Return the (X, Y) coordinate for the center point of the cell that contains the specified text.  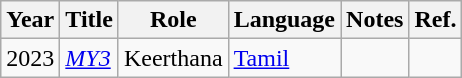
Notes (375, 20)
Keerthana (173, 58)
Tamil (284, 58)
Year (30, 20)
2023 (30, 58)
Language (284, 20)
Title (90, 20)
MY3 (90, 58)
Ref. (436, 20)
Role (173, 20)
